Capture the cell that displays the provided text and extract its [x, y] central coordinate. 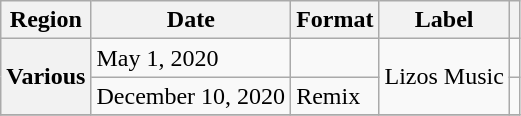
Various [46, 77]
Lizos Music [444, 77]
May 1, 2020 [191, 58]
Date [191, 20]
Region [46, 20]
December 10, 2020 [191, 96]
Format [335, 20]
Remix [335, 96]
Label [444, 20]
